From the cell containing the given text, extract its center point as [x, y] coordinate. 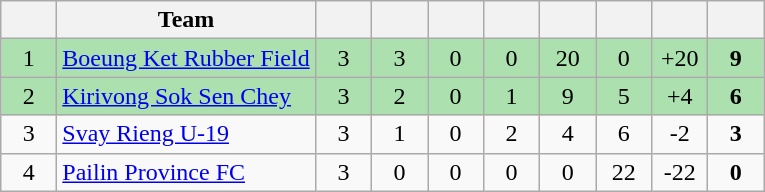
20 [568, 58]
Svay Rieng U-19 [186, 134]
+20 [680, 58]
-2 [680, 134]
5 [624, 96]
Team [186, 20]
Pailin Province FC [186, 172]
Boeung Ket Rubber Field [186, 58]
Kirivong Sok Sen Chey [186, 96]
+4 [680, 96]
22 [624, 172]
-22 [680, 172]
